Determine the (X, Y) coordinate at the center of the cell enclosing the given text.  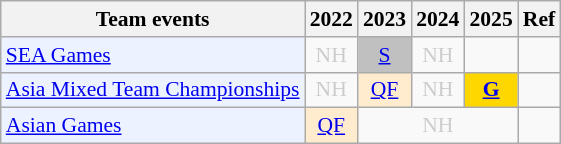
Team events (153, 19)
2024 (438, 19)
SEA Games (153, 55)
Ref (539, 19)
Asian Games (153, 126)
2025 (490, 19)
G (490, 90)
2023 (384, 19)
S (384, 55)
Asia Mixed Team Championships (153, 90)
2022 (332, 19)
